Determine the (x, y) coordinate at the center of the cell enclosing the given text.  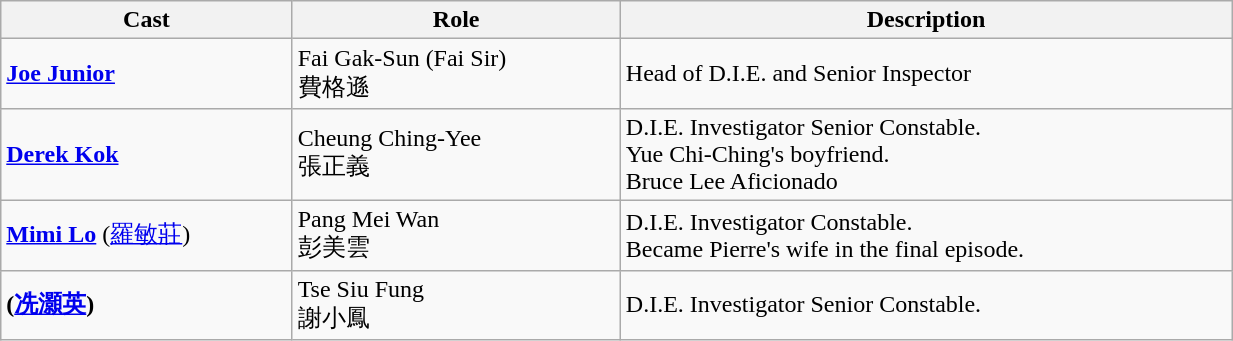
Mimi Lo (羅敏莊) (146, 235)
D.I.E. Investigator Senior Constable. (926, 305)
Pang Mei Wan 彭美雲 (456, 235)
D.I.E. Investigator Constable. Became Pierre's wife in the final episode. (926, 235)
Description (926, 20)
Cheung Ching-Yee 張正義 (456, 154)
D.I.E. Investigator Senior Constable. Yue Chi-Ching's boyfriend. Bruce Lee Aficionado (926, 154)
Joe Junior (146, 74)
Tse Siu Fung 謝小鳳 (456, 305)
Derek Kok (146, 154)
Role (456, 20)
Cast (146, 20)
Fai Gak-Sun (Fai Sir) 費格遜 (456, 74)
(冼灝英) (146, 305)
Head of D.I.E. and Senior Inspector (926, 74)
